Search for the cell housing the specified text and yield its [X, Y] center coordinate. 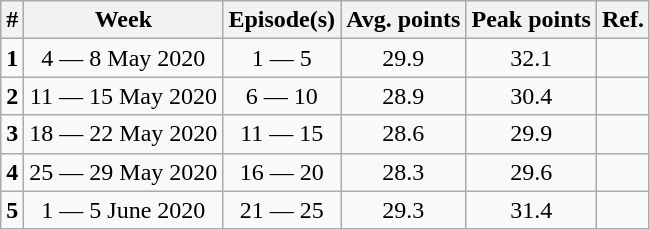
Avg. points [404, 20]
28.3 [404, 172]
# [12, 20]
30.4 [531, 96]
Ref. [622, 20]
3 [12, 134]
5 [12, 210]
1 — 5 [282, 58]
11 — 15 May 2020 [124, 96]
28.6 [404, 134]
29.6 [531, 172]
32.1 [531, 58]
31.4 [531, 210]
28.9 [404, 96]
16 — 20 [282, 172]
Episode(s) [282, 20]
29.3 [404, 210]
6 — 10 [282, 96]
4 — 8 May 2020 [124, 58]
21 — 25 [282, 210]
25 — 29 May 2020 [124, 172]
Peak points [531, 20]
11 — 15 [282, 134]
1 [12, 58]
4 [12, 172]
1 — 5 June 2020 [124, 210]
Week [124, 20]
18 — 22 May 2020 [124, 134]
2 [12, 96]
